Output the [x, y] coordinate of the center of the cell containing the given text.  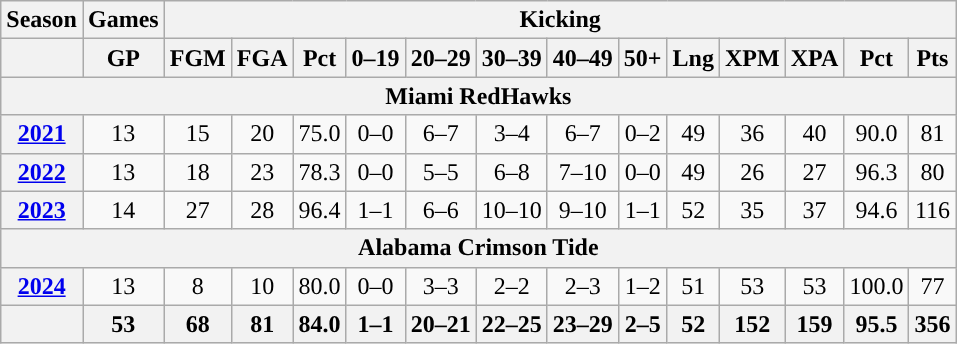
15 [198, 134]
35 [753, 210]
2–2 [512, 286]
30–39 [512, 58]
90.0 [876, 134]
GP [123, 58]
51 [693, 286]
Miami RedHawks [478, 96]
22–25 [512, 324]
Pts [932, 58]
3–4 [512, 134]
80.0 [320, 286]
XPM [753, 58]
2024 [42, 286]
152 [753, 324]
50+ [642, 58]
2021 [42, 134]
80 [932, 172]
8 [198, 286]
6–6 [440, 210]
2023 [42, 210]
18 [198, 172]
84.0 [320, 324]
96.3 [876, 172]
95.5 [876, 324]
20–29 [440, 58]
94.6 [876, 210]
116 [932, 210]
96.4 [320, 210]
0–2 [642, 134]
75.0 [320, 134]
68 [198, 324]
10–10 [512, 210]
77 [932, 286]
6–8 [512, 172]
40–49 [582, 58]
Season [42, 20]
5–5 [440, 172]
40 [814, 134]
3–3 [440, 286]
100.0 [876, 286]
0–19 [376, 58]
XPA [814, 58]
2022 [42, 172]
2–5 [642, 324]
9–10 [582, 210]
20–21 [440, 324]
14 [123, 210]
2–3 [582, 286]
36 [753, 134]
23 [262, 172]
37 [814, 210]
1–2 [642, 286]
Alabama Crimson Tide [478, 248]
28 [262, 210]
Kicking [560, 20]
Games [123, 20]
20 [262, 134]
10 [262, 286]
Lng [693, 58]
159 [814, 324]
7–10 [582, 172]
FGM [198, 58]
23–29 [582, 324]
26 [753, 172]
78.3 [320, 172]
FGA [262, 58]
356 [932, 324]
